Find where the given text appears and provide that cell's center as (X, Y) coordinate. 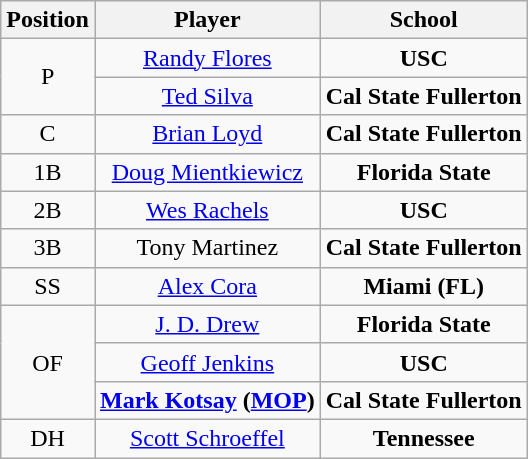
Geoff Jenkins (207, 362)
Mark Kotsay (MOP) (207, 400)
1B (48, 172)
Doug Mientkiewicz (207, 172)
Wes Rachels (207, 210)
Brian Loyd (207, 134)
Alex Cora (207, 286)
2B (48, 210)
Miami (FL) (424, 286)
3B (48, 248)
Tony Martinez (207, 248)
Scott Schroeffel (207, 438)
Tennessee (424, 438)
Randy Flores (207, 58)
J. D. Drew (207, 324)
C (48, 134)
School (424, 20)
DH (48, 438)
Position (48, 20)
Ted Silva (207, 96)
SS (48, 286)
P (48, 77)
OF (48, 362)
Player (207, 20)
